Extract the (x, y) coordinate from the center of the cell holding the provided text.  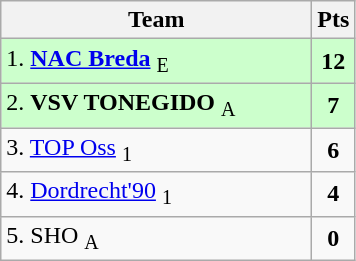
0 (334, 238)
3. TOP Oss 1 (156, 150)
4 (334, 194)
12 (334, 61)
2. VSV TONEGIDO A (156, 105)
Team (156, 20)
5. SHO A (156, 238)
6 (334, 150)
1. NAC Breda E (156, 61)
4. Dordrecht'90 1 (156, 194)
7 (334, 105)
Pts (334, 20)
